Determine the (x, y) coordinate at the center of the cell enclosing the given text.  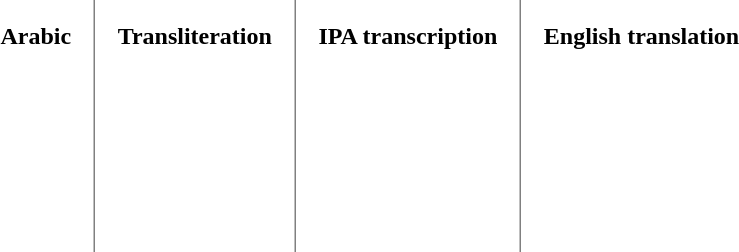
Transliteration (194, 36)
IPA transcription (408, 36)
